Extract the [X, Y] coordinate from the center of the cell holding the provided text.  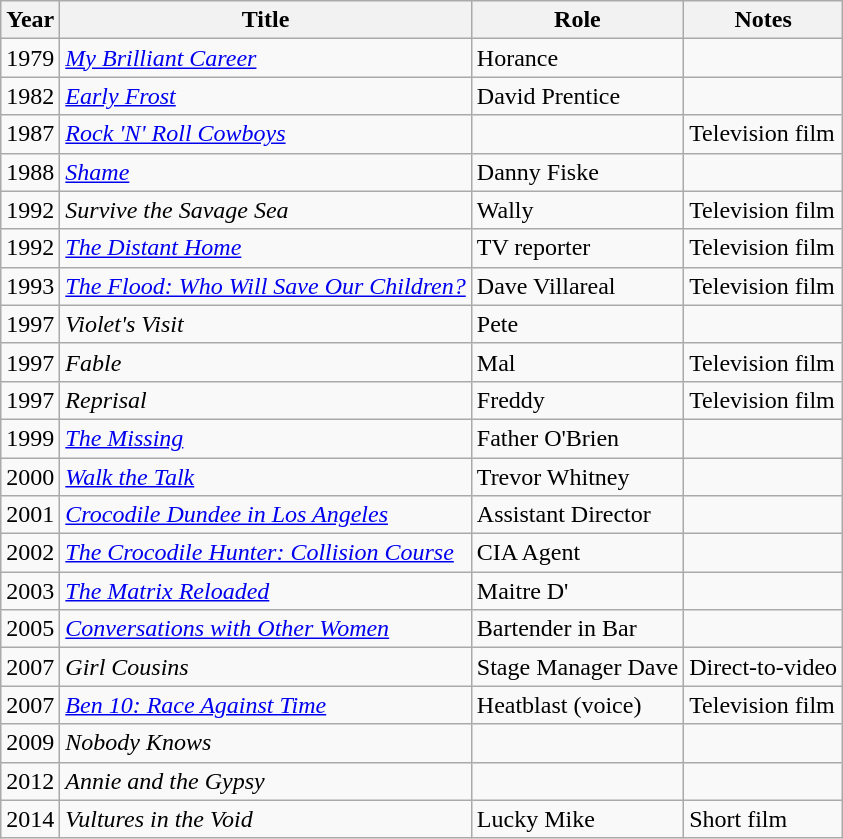
Early Frost [266, 96]
Rock 'N' Roll Cowboys [266, 134]
Role [577, 20]
Horance [577, 58]
1979 [30, 58]
Mal [577, 362]
Ben 10: Race Against Time [266, 705]
The Distant Home [266, 248]
Lucky Mike [577, 819]
Annie and the Gypsy [266, 781]
Dave Villareal [577, 286]
2005 [30, 629]
Reprisal [266, 400]
Notes [764, 20]
Vultures in the Void [266, 819]
2014 [30, 819]
Short film [764, 819]
Pete [577, 324]
Fable [266, 362]
Assistant Director [577, 515]
Violet's Visit [266, 324]
Danny Fiske [577, 172]
Conversations with Other Women [266, 629]
The Matrix Reloaded [266, 591]
Stage Manager Dave [577, 667]
The Crocodile Hunter: Collision Course [266, 553]
Heatblast (voice) [577, 705]
2001 [30, 515]
1988 [30, 172]
The Missing [266, 438]
TV reporter [577, 248]
2012 [30, 781]
1999 [30, 438]
My Brilliant Career [266, 58]
Shame [266, 172]
Title [266, 20]
Direct-to-video [764, 667]
2002 [30, 553]
Nobody Knows [266, 743]
Year [30, 20]
2003 [30, 591]
Freddy [577, 400]
Crocodile Dundee in Los Angeles [266, 515]
CIA Agent [577, 553]
The Flood: Who Will Save Our Children? [266, 286]
Wally [577, 210]
2009 [30, 743]
2000 [30, 477]
Father O'Brien [577, 438]
Survive the Savage Sea [266, 210]
Maitre D' [577, 591]
Girl Cousins [266, 667]
1982 [30, 96]
Walk the Talk [266, 477]
1987 [30, 134]
David Prentice [577, 96]
Trevor Whitney [577, 477]
1993 [30, 286]
Bartender in Bar [577, 629]
